Scan for the cell matching the given text and deliver its [X, Y] coordinate at center. 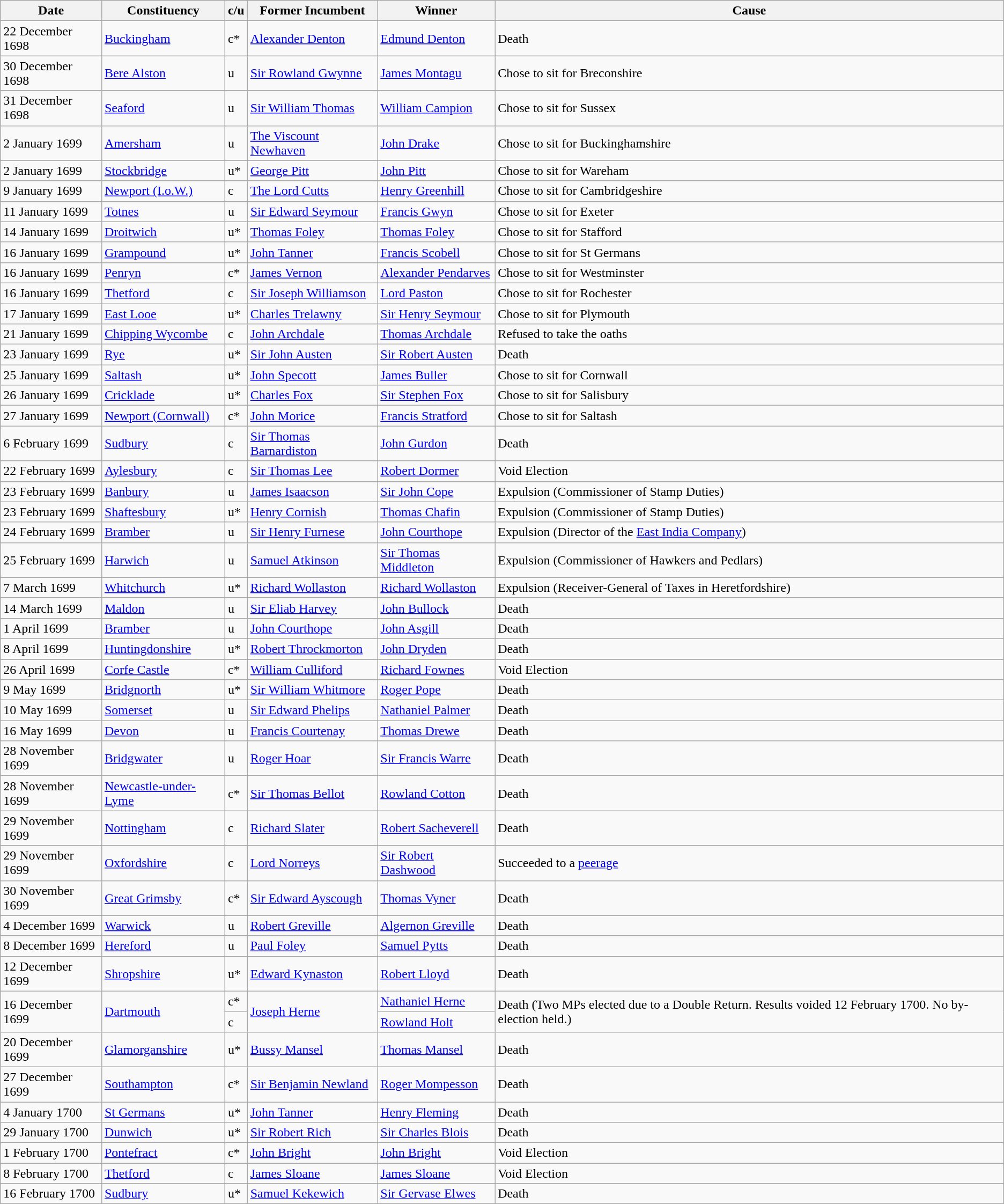
Robert Sacheverell [437, 828]
30 December 1698 [51, 73]
John Specott [312, 375]
25 January 1699 [51, 375]
East Looe [163, 314]
27 January 1699 [51, 416]
16 February 1700 [51, 1194]
George Pitt [312, 171]
Chose to sit for Salisbury [750, 395]
8 December 1699 [51, 946]
Southampton [163, 1084]
Sir Rowland Gwynne [312, 73]
Aylesbury [163, 471]
The Lord Cutts [312, 191]
Dartmouth [163, 1011]
Buckingham [163, 39]
Penryn [163, 273]
Sir Thomas Barnardiston [312, 443]
Roger Hoar [312, 759]
John Drake [437, 143]
John Morice [312, 416]
Chose to sit for Stafford [750, 232]
Robert Dormer [437, 471]
James Montagu [437, 73]
Sir Edward Phelips [312, 710]
Edward Kynaston [312, 973]
Devon [163, 731]
Bussy Mansel [312, 1049]
Nathaniel Herne [437, 1001]
Corfe Castle [163, 669]
Dunwich [163, 1133]
Former Incumbent [312, 11]
Roger Pope [437, 690]
Richard Fownes [437, 669]
Harwich [163, 560]
Lord Paston [437, 293]
James Buller [437, 375]
Henry Cornish [312, 512]
Newport (I.o.W.) [163, 191]
Grampound [163, 252]
Sir Gervase Elwes [437, 1194]
Thomas Chafin [437, 512]
Constituency [163, 11]
John Bullock [437, 608]
21 January 1699 [51, 334]
Sir Robert Austen [437, 355]
10 May 1699 [51, 710]
27 December 1699 [51, 1084]
12 December 1699 [51, 973]
James Vernon [312, 273]
Chose to sit for Rochester [750, 293]
Sir Thomas Middleton [437, 560]
Shaftesbury [163, 512]
Rowland Cotton [437, 793]
Chose to sit for Cornwall [750, 375]
Cricklade [163, 395]
John Pitt [437, 171]
Thomas Archdale [437, 334]
Totnes [163, 211]
Expulsion (Receiver-General of Taxes in Heretfordshire) [750, 588]
16 May 1699 [51, 731]
7 March 1699 [51, 588]
22 December 1698 [51, 39]
Chose to sit for St Germans [750, 252]
Charles Trelawny [312, 314]
Refused to take the oaths [750, 334]
Sir John Austen [312, 355]
William Campion [437, 108]
8 February 1700 [51, 1173]
Winner [437, 11]
Robert Greville [312, 926]
Nottingham [163, 828]
30 November 1699 [51, 898]
Pontefract [163, 1153]
Paul Foley [312, 946]
1 February 1700 [51, 1153]
Lord Norreys [312, 863]
Francis Gwyn [437, 211]
Sir William Whitmore [312, 690]
Chose to sit for Wareham [750, 171]
Francis Scobell [437, 252]
Banbury [163, 491]
Death (Two MPs elected due to a Double Return. Results voided 12 February 1700. No by-election held.) [750, 1011]
20 December 1699 [51, 1049]
Chose to sit for Exeter [750, 211]
Roger Mompesson [437, 1084]
Algernon Greville [437, 926]
Sir Edward Seymour [312, 211]
Somerset [163, 710]
26 January 1699 [51, 395]
Chose to sit for Plymouth [750, 314]
Whitchurch [163, 588]
St Germans [163, 1112]
26 April 1699 [51, 669]
John Dryden [437, 649]
Newcastle-under-Lyme [163, 793]
Bridgnorth [163, 690]
Sir Edward Ayscough [312, 898]
c/u [236, 11]
Chipping Wycombe [163, 334]
Rye [163, 355]
Sir Francis Warre [437, 759]
Thomas Drewe [437, 731]
Bere Alston [163, 73]
Sir Benjamin Newland [312, 1084]
Expulsion (Director of the East India Company) [750, 532]
23 January 1699 [51, 355]
Samuel Atkinson [312, 560]
John Archdale [312, 334]
Henry Fleming [437, 1112]
Stockbridge [163, 171]
22 February 1699 [51, 471]
Date [51, 11]
Henry Greenhill [437, 191]
Oxfordshire [163, 863]
Alexander Denton [312, 39]
Robert Lloyd [437, 973]
9 May 1699 [51, 690]
Seaford [163, 108]
Bridgwater [163, 759]
James Isaacson [312, 491]
Sir John Cope [437, 491]
Sir Stephen Fox [437, 395]
Francis Stratford [437, 416]
Francis Courtenay [312, 731]
Sir Joseph Williamson [312, 293]
William Culliford [312, 669]
Sir Robert Dashwood [437, 863]
Samuel Pytts [437, 946]
Robert Throckmorton [312, 649]
Droitwich [163, 232]
31 December 1698 [51, 108]
29 January 1700 [51, 1133]
1 April 1699 [51, 628]
Cause [750, 11]
9 January 1699 [51, 191]
Maldon [163, 608]
Edmund Denton [437, 39]
Warwick [163, 926]
John Asgill [437, 628]
14 March 1699 [51, 608]
Chose to sit for Buckinghamshire [750, 143]
Sir Henry Seymour [437, 314]
Amersham [163, 143]
Newport (Cornwall) [163, 416]
Samuel Kekewich [312, 1194]
Alexander Pendarves [437, 273]
24 February 1699 [51, 532]
Sir William Thomas [312, 108]
Sir Thomas Bellot [312, 793]
Thomas Vyner [437, 898]
Expulsion (Commissioner of Hawkers and Pedlars) [750, 560]
Shropshire [163, 973]
Chose to sit for Sussex [750, 108]
Succeeded to a peerage [750, 863]
Huntingdonshire [163, 649]
Chose to sit for Cambridgeshire [750, 191]
11 January 1699 [51, 211]
6 February 1699 [51, 443]
16 December 1699 [51, 1011]
Hereford [163, 946]
Glamorganshire [163, 1049]
8 April 1699 [51, 649]
Saltash [163, 375]
Sir Henry Furnese [312, 532]
Charles Fox [312, 395]
Sir Thomas Lee [312, 471]
Richard Slater [312, 828]
Chose to sit for Saltash [750, 416]
John Gurdon [437, 443]
Great Grimsby [163, 898]
4 January 1700 [51, 1112]
Rowland Holt [437, 1022]
Thomas Mansel [437, 1049]
17 January 1699 [51, 314]
Chose to sit for Breconshire [750, 73]
Nathaniel Palmer [437, 710]
14 January 1699 [51, 232]
The Viscount Newhaven [312, 143]
Sir Charles Blois [437, 1133]
Sir Robert Rich [312, 1133]
4 December 1699 [51, 926]
Chose to sit for Westminster [750, 273]
Joseph Herne [312, 1011]
25 February 1699 [51, 560]
Sir Eliab Harvey [312, 608]
